Search for the cell housing the specified text and yield its (X, Y) center coordinate. 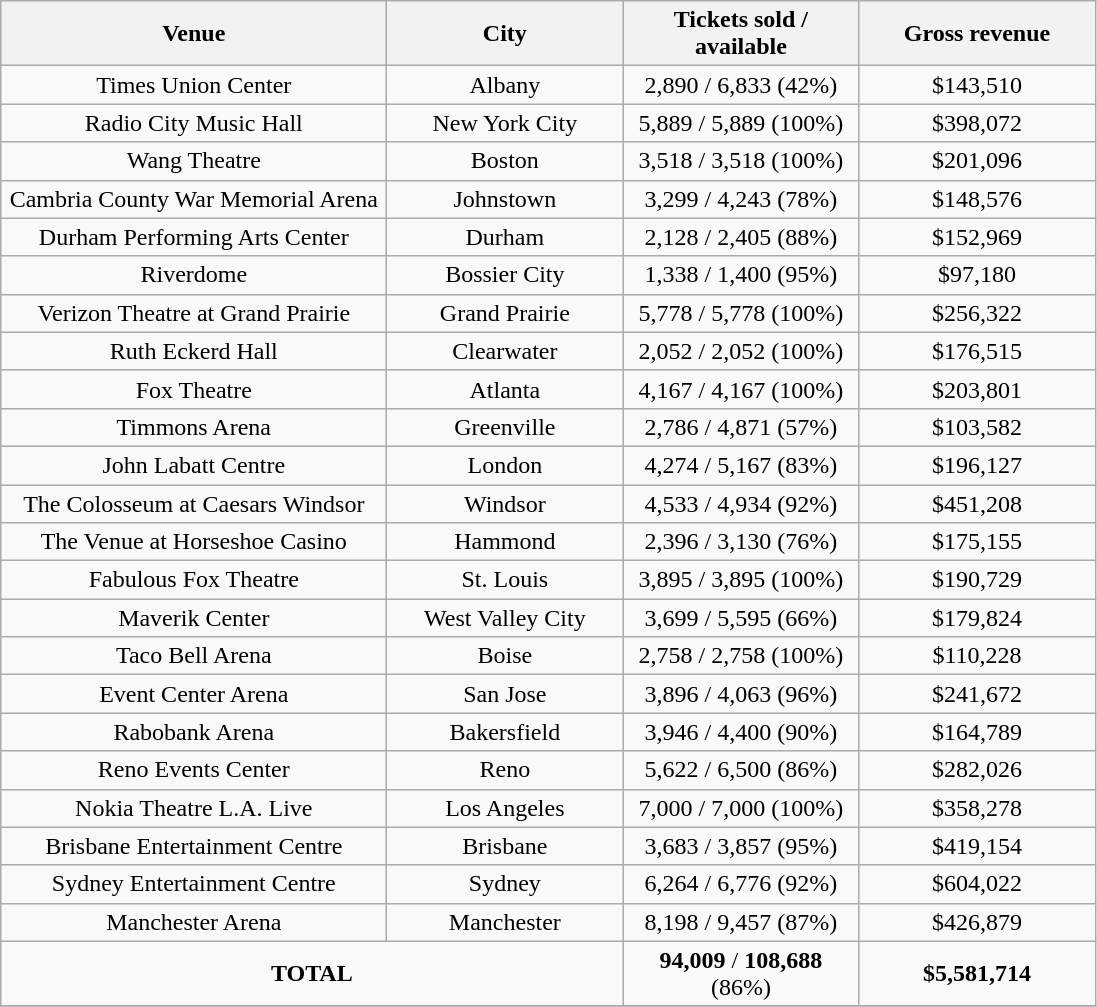
Brisbane (505, 846)
Gross revenue (977, 34)
Fabulous Fox Theatre (194, 580)
Windsor (505, 503)
$201,096 (977, 161)
2,396 / 3,130 (76%) (741, 542)
Brisbane Entertainment Centre (194, 846)
2,128 / 2,405 (88%) (741, 237)
$419,154 (977, 846)
London (505, 465)
Johnstown (505, 199)
Cambria County War Memorial Arena (194, 199)
John Labatt Centre (194, 465)
West Valley City (505, 618)
Radio City Music Hall (194, 123)
Taco Bell Arena (194, 656)
Manchester (505, 922)
3,699 / 5,595 (66%) (741, 618)
3,518 / 3,518 (100%) (741, 161)
$176,515 (977, 351)
Bossier City (505, 275)
Maverik Center (194, 618)
City (505, 34)
Manchester Arena (194, 922)
Boston (505, 161)
Tickets sold / available (741, 34)
Venue (194, 34)
Boise (505, 656)
3,299 / 4,243 (78%) (741, 199)
Bakersfield (505, 732)
$451,208 (977, 503)
2,758 / 2,758 (100%) (741, 656)
7,000 / 7,000 (100%) (741, 808)
Atlanta (505, 389)
4,533 / 4,934 (92%) (741, 503)
4,167 / 4,167 (100%) (741, 389)
$256,322 (977, 313)
Ruth Eckerd Hall (194, 351)
Los Angeles (505, 808)
Hammond (505, 542)
Grand Prairie (505, 313)
$358,278 (977, 808)
3,683 / 3,857 (95%) (741, 846)
Sydney (505, 884)
The Colosseum at Caesars Windsor (194, 503)
$164,789 (977, 732)
Albany (505, 85)
2,786 / 4,871 (57%) (741, 427)
$143,510 (977, 85)
Nokia Theatre L.A. Live (194, 808)
5,778 / 5,778 (100%) (741, 313)
St. Louis (505, 580)
Clearwater (505, 351)
Riverdome (194, 275)
$604,022 (977, 884)
Times Union Center (194, 85)
The Venue at Horseshoe Casino (194, 542)
$179,824 (977, 618)
$241,672 (977, 694)
$103,582 (977, 427)
New York City (505, 123)
Event Center Arena (194, 694)
Sydney Entertainment Centre (194, 884)
TOTAL (312, 974)
Durham (505, 237)
San Jose (505, 694)
Greenville (505, 427)
Reno Events Center (194, 770)
5,889 / 5,889 (100%) (741, 123)
$110,228 (977, 656)
8,198 / 9,457 (87%) (741, 922)
3,895 / 3,895 (100%) (741, 580)
$190,729 (977, 580)
Fox Theatre (194, 389)
$282,026 (977, 770)
Verizon Theatre at Grand Prairie (194, 313)
$152,969 (977, 237)
$5,581,714 (977, 974)
6,264 / 6,776 (92%) (741, 884)
Wang Theatre (194, 161)
4,274 / 5,167 (83%) (741, 465)
5,622 / 6,500 (86%) (741, 770)
$148,576 (977, 199)
$426,879 (977, 922)
1,338 / 1,400 (95%) (741, 275)
3,896 / 4,063 (96%) (741, 694)
Reno (505, 770)
3,946 / 4,400 (90%) (741, 732)
Timmons Arena (194, 427)
2,052 / 2,052 (100%) (741, 351)
$196,127 (977, 465)
2,890 / 6,833 (42%) (741, 85)
Durham Performing Arts Center (194, 237)
$175,155 (977, 542)
$398,072 (977, 123)
$203,801 (977, 389)
94,009 / 108,688 (86%) (741, 974)
Rabobank Arena (194, 732)
$97,180 (977, 275)
